Detect which cell encompasses the target text, then output its [x, y] center coordinate. 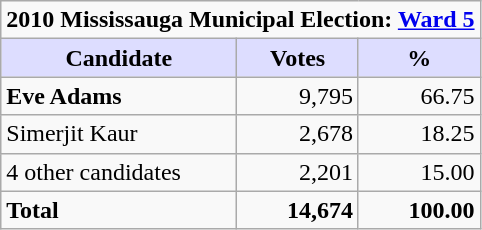
18.25 [419, 134]
Eve Adams [119, 96]
2010 Mississauga Municipal Election: Ward 5 [240, 20]
Total [119, 210]
2,678 [298, 134]
9,795 [298, 96]
4 other candidates [119, 172]
Simerjit Kaur [119, 134]
66.75 [419, 96]
Candidate [119, 58]
100.00 [419, 210]
14,674 [298, 210]
15.00 [419, 172]
Votes [298, 58]
2,201 [298, 172]
% [419, 58]
